Return [x, y] of the center of cell containing provided text 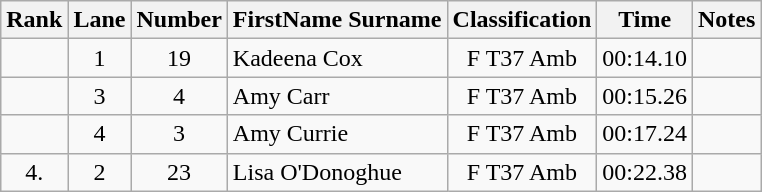
Time [645, 20]
Notes [727, 20]
00:17.24 [645, 134]
1 [100, 58]
19 [179, 58]
00:22.38 [645, 172]
4. [34, 172]
Lane [100, 20]
Classification [522, 20]
Kadeena Cox [337, 58]
23 [179, 172]
Amy Carr [337, 96]
Rank [34, 20]
2 [100, 172]
FirstName Surname [337, 20]
00:14.10 [645, 58]
00:15.26 [645, 96]
Number [179, 20]
Lisa O'Donoghue [337, 172]
Amy Currie [337, 134]
